Identify which cell holds the provided text, then report its [X, Y] central coordinate. 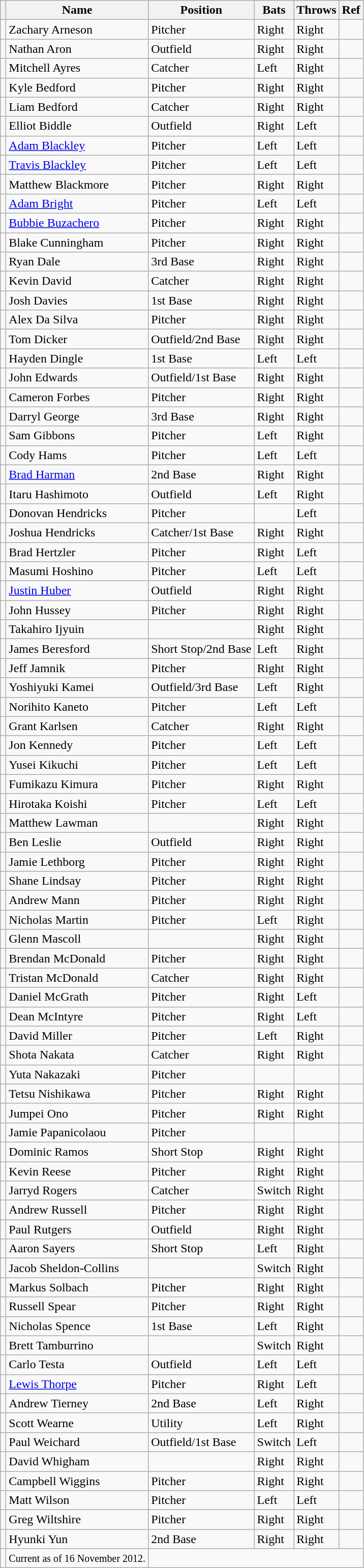
Daniel McGrath [77, 997]
James Beresford [77, 649]
Jamie Papanicolaou [77, 1132]
Alex Da Silva [77, 320]
Brad Hertzler [77, 552]
Outfield/3rd Base [201, 687]
Yuta Nakazaki [77, 1074]
Greg Wiltshire [77, 1520]
Hirotaka Koishi [77, 803]
Ben Leslie [77, 842]
Brad Harman [77, 474]
Paul Rutgers [77, 1229]
Kevin Reese [77, 1171]
Aaron Sayers [77, 1249]
Campbell Wiggins [77, 1481]
Russell Spear [77, 1307]
Tom Dicker [77, 339]
Masumi Hoshino [77, 571]
Itaru Hashimoto [77, 494]
Mitchell Ayres [77, 68]
Cody Hams [77, 455]
Adam Blackley [77, 145]
Donovan Hendricks [77, 513]
Current as of 16 November 2012. [77, 1558]
Glenn Mascoll [77, 939]
Ref [351, 10]
Andrew Mann [77, 900]
Elliot Biddle [77, 126]
Hayden Dingle [77, 358]
Dean McIntyre [77, 1016]
Kyle Bedford [77, 87]
Tetsu Nishikawa [77, 1094]
Position [201, 10]
Joshua Hendricks [77, 532]
Jumpei Ono [77, 1113]
Adam Bright [77, 203]
Andrew Tierney [77, 1403]
Darryl George [77, 416]
Kevin David [77, 281]
Lewis Thorpe [77, 1384]
David Whigham [77, 1461]
Tristan McDonald [77, 978]
Name [77, 10]
Travis Blackley [77, 165]
Outfield/2nd Base [201, 339]
Yusei Kikuchi [77, 765]
Norihito Kaneto [77, 707]
Brendan McDonald [77, 958]
Scott Wearne [77, 1423]
Blake Cunningham [77, 243]
Jamie Lethborg [77, 862]
Shane Lindsay [77, 881]
Jon Kennedy [77, 745]
Takahiro Ijyuin [77, 629]
Nicholas Martin [77, 920]
David Miller [77, 1036]
Cameron Forbes [77, 397]
Bats [274, 10]
Bubbie Buzachero [77, 223]
Josh Davies [77, 300]
Jarryd Rogers [77, 1191]
Utility [201, 1423]
Andrew Russell [77, 1210]
Zachary Arneson [77, 29]
Carlo Testa [77, 1365]
Justin Huber [77, 591]
Nicholas Spence [77, 1326]
Short Stop/2nd Base [201, 649]
Grant Karlsen [77, 726]
Matt Wilson [77, 1500]
Brett Tamburrino [77, 1345]
Nathan Aron [77, 49]
Jeff Jamnik [77, 668]
Jacob Sheldon-Collins [77, 1268]
John Hussey [77, 610]
Markus Solbach [77, 1287]
Ryan Dale [77, 262]
Hyunki Yun [77, 1539]
Matthew Blackmore [77, 184]
John Edwards [77, 378]
Yoshiyuki Kamei [77, 687]
Throws [316, 10]
Sam Gibbons [77, 436]
Paul Weichard [77, 1442]
Catcher/1st Base [201, 532]
Fumikazu Kimura [77, 784]
Matthew Lawman [77, 823]
Shota Nakata [77, 1055]
Liam Bedford [77, 107]
Dominic Ramos [77, 1152]
